For the text-containing cell, return its midpoint in (x, y) coordinate format. 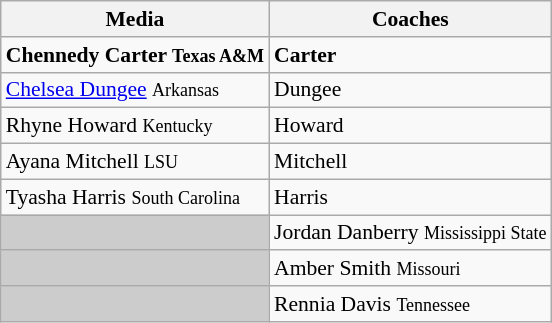
Coaches (410, 19)
Carter (410, 55)
Rhyne Howard Kentucky (135, 126)
Tyasha Harris South Carolina (135, 197)
Jordan Danberry Mississippi State (410, 233)
Rennia Davis Tennessee (410, 304)
Amber Smith Missouri (410, 269)
Chelsea Dungee Arkansas (135, 90)
Dungee (410, 90)
Harris (410, 197)
Chennedy Carter Texas A&M (135, 55)
Ayana Mitchell LSU (135, 162)
Media (135, 19)
Mitchell (410, 162)
Howard (410, 126)
